Identify which cell holds the provided text, then report its (X, Y) central coordinate. 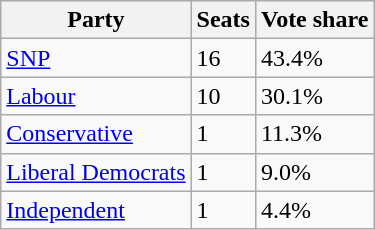
Independent (96, 210)
30.1% (314, 96)
Seats (223, 20)
Liberal Democrats (96, 172)
4.4% (314, 210)
Vote share (314, 20)
9.0% (314, 172)
SNP (96, 58)
Conservative (96, 134)
16 (223, 58)
11.3% (314, 134)
10 (223, 96)
Labour (96, 96)
43.4% (314, 58)
Party (96, 20)
